Locate the cell with the specified text and output its [X, Y] center coordinate. 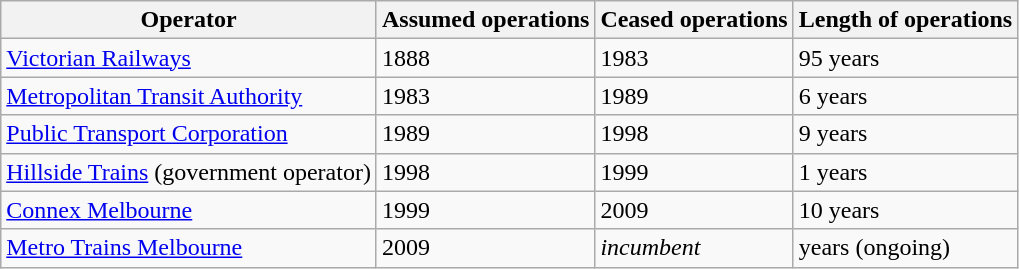
Metro Trains Melbourne [189, 248]
Hillside Trains (government operator) [189, 172]
95 years [905, 58]
Metropolitan Transit Authority [189, 96]
9 years [905, 134]
Public Transport Corporation [189, 134]
10 years [905, 210]
1 years [905, 172]
years (ongoing) [905, 248]
Length of operations [905, 20]
Victorian Railways [189, 58]
Ceased operations [694, 20]
Assumed operations [485, 20]
1888 [485, 58]
Operator [189, 20]
6 years [905, 96]
incumbent [694, 248]
Connex Melbourne [189, 210]
